Detect which cell encompasses the target text, then output its [X, Y] center coordinate. 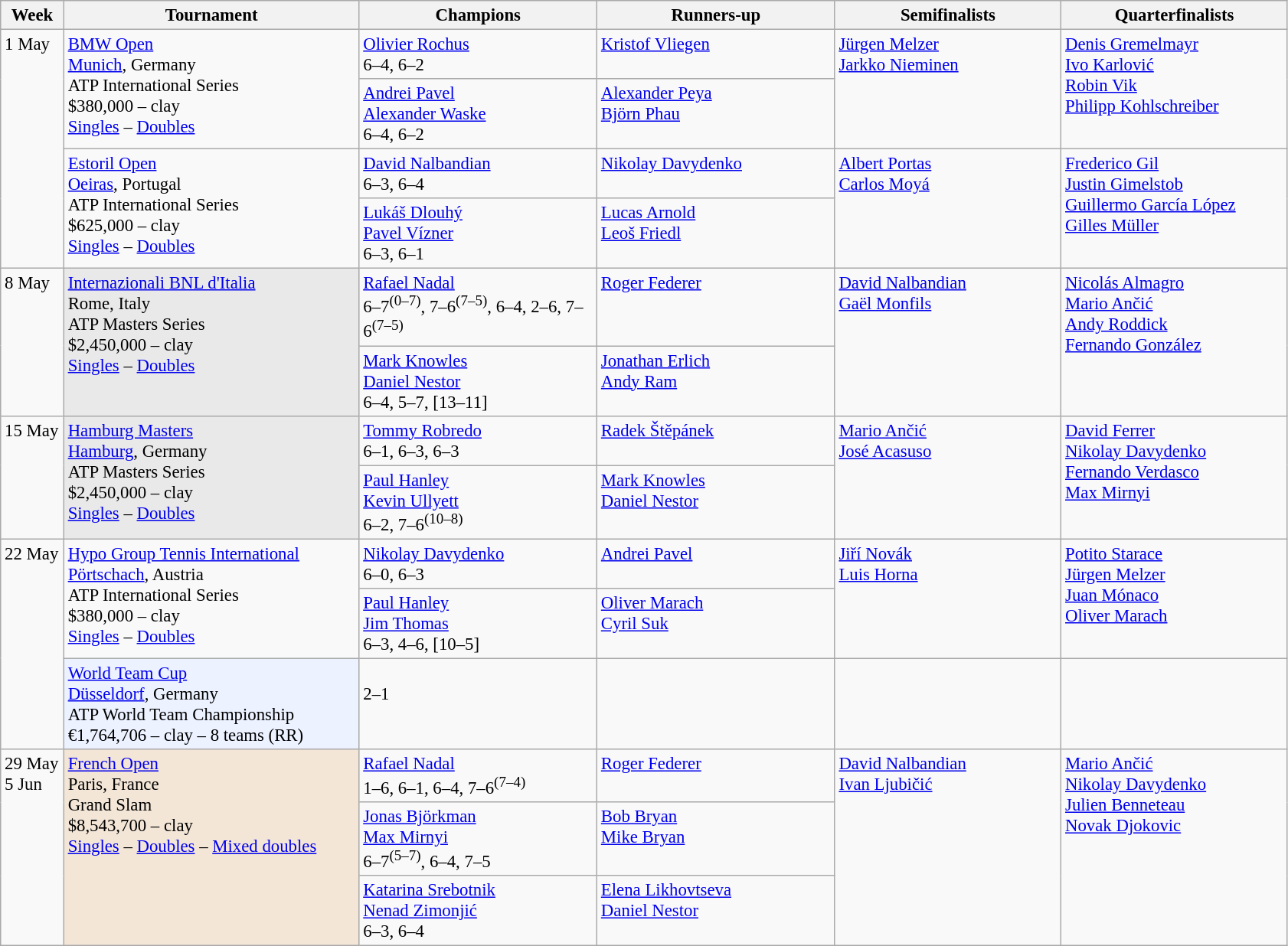
Runners-up [717, 15]
Mario Ančić Nikolay Davydenko Julien Benneteau Novak Djokovic [1175, 848]
David Nalbandian Gaël Monfils [948, 342]
Katarina Srebotnik Nenad Zimonjić 6–3, 6–4 [478, 911]
Mario Ančić José Acasuso [948, 478]
French Open Paris, FranceGrand Slam$8,543,700 – clay Singles – Doubles – Mixed doubles [211, 848]
Jonathan Erlich Andy Ram [717, 381]
Mark Knowles Daniel Nestor [717, 502]
Albert Portas Carlos Moyá [948, 209]
2–1 [478, 704]
Elena Likhovtseva Daniel Nestor [717, 911]
Olivier Rochus 6–4, 6–2 [478, 55]
World Team Cup Düsseldorf, GermanyATP World Team Championship€1,764,706 – clay – 8 teams (RR) [211, 704]
Tournament [211, 15]
Mark Knowles Daniel Nestor 6–4, 5–7, [13–11] [478, 381]
Denis Gremelmayr Ivo Karlović Robin Vik Philipp Kohlschreiber [1175, 90]
Lukáš Dlouhý Pavel Vízner 6–3, 6–1 [478, 233]
Paul Hanley Kevin Ullyett 6–2, 7–6(10–8) [478, 502]
Rafael Nadal1–6, 6–1, 6–4, 7–6(7–4) [478, 776]
Jiří Novák Luis Horna [948, 599]
Andrei Pavel Alexander Waske 6–4, 6–2 [478, 114]
David Nalbandian Ivan Ljubičić [948, 848]
29 May5 Jun [32, 848]
BMW Open Munich, GermanyATP International Series$380,000 – clay Singles – Doubles [211, 90]
Kristof Vliegen [717, 55]
Jürgen Melzer Jarkko Nieminen [948, 90]
Hypo Group Tennis International Pörtschach, AustriaATP International Series $380,000 – clay Singles – Doubles [211, 599]
Lucas Arnold Leoš Friedl [717, 233]
Quarterfinalists [1175, 15]
David Nalbandian6–3, 6–4 [478, 175]
1 May [32, 149]
Nikolay Davydenko [717, 175]
Potito Starace Jürgen Melzer Juan Mónaco Oliver Marach [1175, 599]
Rafael Nadal6–7(0–7), 7–6(7–5), 6–4, 2–6, 7–6(7–5) [478, 308]
Semifinalists [948, 15]
Estoril Open Oeiras, PortugalATP International Series$625,000 – clay Singles – Doubles [211, 209]
Paul Hanley Jim Thomas 6–3, 4–6, [10–5] [478, 624]
Bob Bryan Mike Bryan [717, 839]
Alexander Peya Björn Phau [717, 114]
Jonas Björkman Max Mirnyi 6–7(5–7), 6–4, 7–5 [478, 839]
15 May [32, 478]
22 May [32, 644]
Internazionali BNL d'Italia Rome, ItalyATP Masters Series$2,450,000 – clay Singles – Doubles [211, 342]
Hamburg Masters Hamburg, GermanyATP Masters Series$2,450,000 – clay Singles – Doubles [211, 478]
Nicolás Almagro Mario Ančić Andy Roddick Fernando González [1175, 342]
Andrei Pavel [717, 563]
Oliver Marach Cyril Suk [717, 624]
Frederico Gil Justin Gimelstob Guillermo García López Gilles Müller [1175, 209]
Champions [478, 15]
Tommy Robredo6–1, 6–3, 6–3 [478, 441]
Nikolay Davydenko6–0, 6–3 [478, 563]
Week [32, 15]
Radek Štěpánek [717, 441]
8 May [32, 342]
David Ferrer Nikolay Davydenko Fernando Verdasco Max Mirnyi [1175, 478]
